Extract the (X, Y) coordinate from the center of the cell holding the provided text.  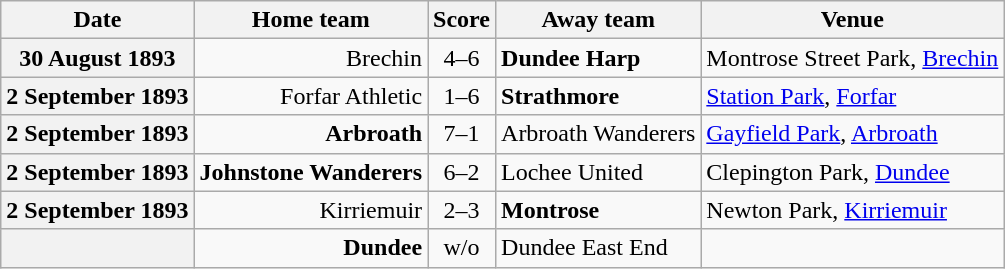
Away team (598, 20)
Strathmore (598, 96)
Date (98, 20)
Dundee (311, 248)
6–2 (462, 172)
Lochee United (598, 172)
1–6 (462, 96)
Newton Park, Kirriemuir (852, 210)
Montrose (598, 210)
Montrose Street Park, Brechin (852, 58)
Brechin (311, 58)
w/o (462, 248)
Dundee Harp (598, 58)
Clepington Park, Dundee (852, 172)
Venue (852, 20)
7–1 (462, 134)
Forfar Athletic (311, 96)
Dundee East End (598, 248)
Arbroath Wanderers (598, 134)
Gayfield Park, Arbroath (852, 134)
Arbroath (311, 134)
4–6 (462, 58)
Home team (311, 20)
Johnstone Wanderers (311, 172)
Kirriemuir (311, 210)
30 August 1893 (98, 58)
Score (462, 20)
Station Park, Forfar (852, 96)
2–3 (462, 210)
